Return the (X, Y) coordinate for the center point of the cell that contains the specified text.  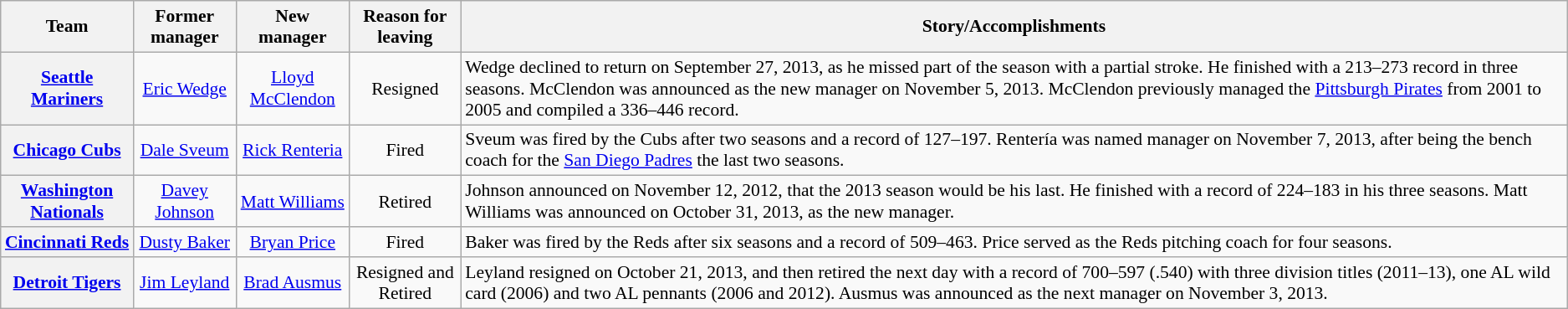
Bryan Price (293, 242)
Seattle Mariners (67, 89)
Story/Accomplishments (1014, 27)
Resigned and Retired (405, 283)
Eric Wedge (184, 89)
Retired (405, 201)
Davey Johnson (184, 201)
Reason for leaving (405, 27)
Chicago Cubs (67, 151)
Washington Nationals (67, 201)
Dusty Baker (184, 242)
Dale Sveum (184, 151)
Team (67, 27)
Former manager (184, 27)
Baker was fired by the Reds after six seasons and a record of 509–463. Price served as the Reds pitching coach for four seasons. (1014, 242)
Brad Ausmus (293, 283)
Detroit Tigers (67, 283)
Cincinnati Reds (67, 242)
Resigned (405, 89)
Jim Leyland (184, 283)
New manager (293, 27)
Rick Renteria (293, 151)
Matt Williams (293, 201)
Lloyd McClendon (293, 89)
